For the text-containing cell, return its midpoint in [X, Y] coordinate format. 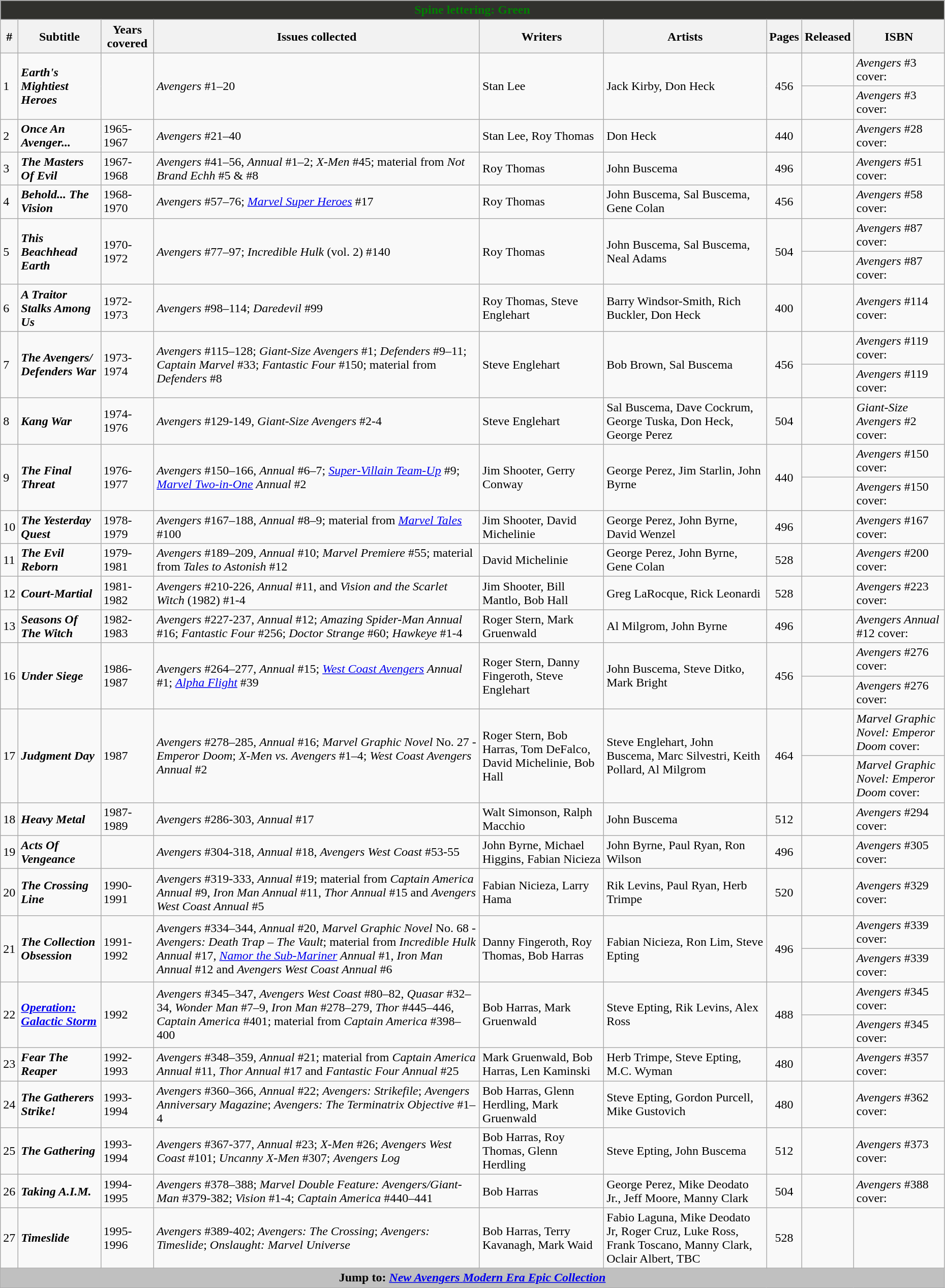
1979-1981 [127, 560]
10 [9, 527]
Avengers #98–114; Daredevil #99 [317, 308]
21 [9, 948]
Don Heck [685, 135]
Years covered [127, 37]
Sal Buscema, Dave Cockrum, George Tuska, Don Heck, George Perez [685, 421]
Subtitle [59, 37]
9 [9, 477]
John Byrne, Michael Higgins, Fabian Nicieza [541, 852]
1 [9, 86]
1968-1970 [127, 201]
The Gatherers Strike! [59, 1104]
Steve Englehart, John Buscema, Marc Silvestri, Keith Pollard, Al Milgrom [685, 756]
This Beachhead Earth [59, 251]
Avengers #357 cover: [899, 1065]
Bob Harras, Terry Kavanagh, Mark Waid [541, 1238]
18 [9, 819]
Avengers #21–40 [317, 135]
Heavy Metal [59, 819]
Giant-Size Avengers #2 cover: [899, 421]
Acts Of Vengeance [59, 852]
19 [9, 852]
1965-1967 [127, 135]
1978-1979 [127, 527]
Bob Harras, Mark Gruenwald [541, 1014]
Fear The Reaper [59, 1065]
1987-1989 [127, 819]
Bob Harras [541, 1191]
1994-1995 [127, 1191]
Herb Trimpe, Steve Epting, M.C. Wyman [685, 1065]
Avengers #389-402; Avengers: The Crossing; Avengers: Timeslide; Onslaught: Marvel Universe [317, 1238]
Avengers #77–97; Incredible Hulk (vol. 2) #140 [317, 251]
Al Milgrom, John Byrne [685, 626]
Walt Simonson, Ralph Macchio [541, 819]
Taking A.I.M. [59, 1191]
23 [9, 1065]
1992-1993 [127, 1065]
Avengers #150–166, Annual #6–7; Super-Villain Team-Up #9; Marvel Two-in-One Annual #2 [317, 477]
1982-1983 [127, 626]
25 [9, 1151]
13 [9, 626]
1973-1974 [127, 364]
20 [9, 892]
Jim Shooter, Bill Mantlo, Bob Hall [541, 593]
The Gathering [59, 1151]
Avengers #348–359, Annual #21; material from Captain America Annual #11, Thor Annual #17 and Fantastic Four Annual #25 [317, 1065]
1981-1982 [127, 593]
464 [784, 756]
Operation: Galactic Storm [59, 1014]
Avengers #367-377, Annual #23; X-Men #26; Avengers West Coast #101; Uncanny X-Men #307; Avengers Log [317, 1151]
22 [9, 1014]
Court-Martial [59, 593]
488 [784, 1014]
Jim Shooter, David Michelinie [541, 527]
Avengers #51 cover: [899, 169]
Kang War [59, 421]
Steve Epting, Gordon Purcell, Mike Gustovich [685, 1104]
Roger Stern, Bob Harras, Tom DeFalco, David Michelinie, Bob Hall [541, 756]
Avengers #167 cover: [899, 527]
Stan Lee, Roy Thomas [541, 135]
Greg LaRocque, Rick Leonardi [685, 593]
Rik Levins, Paul Ryan, Herb Trimpe [685, 892]
Avengers #373 cover: [899, 1151]
The Masters Of Evil [59, 169]
1976-1977 [127, 477]
Avengers #41–56, Annual #1–2; X-Men #45; material from Not Brand Echh #5 & #8 [317, 169]
Avengers #129-149, Giant-Size Avengers #2-4 [317, 421]
George Perez, Mike Deodato Jr., Jeff Moore, Manny Clark [685, 1191]
Avengers #278–285, Annual #16; Marvel Graphic Novel No. 27 - Emperor Doom; X-Men vs. Avengers #1–4; West Coast Avengers Annual #2 [317, 756]
1995-1996 [127, 1238]
John Buscema, Steve Ditko, Mark Bright [685, 676]
1974-1976 [127, 421]
Avengers #294 cover: [899, 819]
John Buscema, Sal Buscema, Neal Adams [685, 251]
24 [9, 1104]
1987 [127, 756]
Avengers #114 cover: [899, 308]
16 [9, 676]
4 [9, 201]
Avengers #210-226, Annual #11, and Vision and the Scarlet Witch (1982) #1-4 [317, 593]
1992 [127, 1014]
520 [784, 892]
1967-1968 [127, 169]
Bob Harras, Roy Thomas, Glenn Herdling [541, 1151]
The Final Threat [59, 477]
Fabian Nicieza, Ron Lim, Steve Epting [685, 948]
Issues collected [317, 37]
2 [9, 135]
Avengers #200 cover: [899, 560]
7 [9, 364]
Avengers #360–366, Annual #22; Avengers: Strikefile; Avengers Anniversary Magazine; Avengers: The Terminatrix Objective #1–4 [317, 1104]
Bob Harras, Glenn Herdling, Mark Gruenwald [541, 1104]
Avengers #223 cover: [899, 593]
# [9, 37]
17 [9, 756]
Writers [541, 37]
Avengers #115–128; Giant-Size Avengers #1; Defenders #9–11; Captain Marvel #33; Fantastic Four #150; material from Defenders #8 [317, 364]
Avengers #378–388; Marvel Double Feature: Avengers/Giant-Man #379-382; Vision #1-4; Captain America #440–441 [317, 1191]
George Perez, John Byrne, Gene Colan [685, 560]
Avengers #189–209, Annual #10; Marvel Premiere #55; material from Tales to Astonish #12 [317, 560]
Barry Windsor-Smith, Rich Buckler, Don Heck [685, 308]
Avengers #286-303, Annual #17 [317, 819]
Avengers #167–188, Annual #8–9; material from Marvel Tales #100 [317, 527]
A Traitor Stalks Among Us [59, 308]
11 [9, 560]
Mark Gruenwald, Bob Harras, Len Kaminski [541, 1065]
Avengers #319-333, Annual #19; material from Captain America Annual #9, Iron Man Annual #11, Thor Annual #15 and Avengers West Coast Annual #5 [317, 892]
The Crossing Line [59, 892]
1986-1987 [127, 676]
Released [828, 37]
Timeslide [59, 1238]
Avengers #57–76; Marvel Super Heroes #17 [317, 201]
Avengers #329 cover: [899, 892]
Danny Fingeroth, Roy Thomas, Bob Harras [541, 948]
Steve Epting, Rik Levins, Alex Ross [685, 1014]
Under Siege [59, 676]
8 [9, 421]
Avengers #28 cover: [899, 135]
Roy Thomas, Steve Englehart [541, 308]
The Avengers/ Defenders War [59, 364]
John Byrne, Paul Ryan, Ron Wilson [685, 852]
27 [9, 1238]
400 [784, 308]
The Evil Reborn [59, 560]
Spine lettering: Green [473, 10]
Avengers #264–277, Annual #15; West Coast Avengers Annual #1; Alpha Flight #39 [317, 676]
Avengers #304-318, Annual #18, Avengers West Coast #53-55 [317, 852]
Fabian Nicieza, Larry Hama [541, 892]
Fabio Laguna, Mike Deodato Jr, Roger Cruz, Luke Ross, Frank Toscano, Manny Clark, Oclair Albert, TBC [685, 1238]
Jump to: New Avengers Modern Era Epic Collection [473, 1278]
Avengers #227-237, Annual #12; Amazing Spider-Man Annual #16; Fantastic Four #256; Doctor Strange #60; Hawkeye #1-4 [317, 626]
John Buscema, Sal Buscema, Gene Colan [685, 201]
Roger Stern, Danny Fingeroth, Steve Englehart [541, 676]
Jim Shooter, Gerry Conway [541, 477]
Avengers #305 cover: [899, 852]
Behold... The Vision [59, 201]
Stan Lee [541, 86]
Bob Brown, Sal Buscema [685, 364]
Pages [784, 37]
Judgment Day [59, 756]
12 [9, 593]
The Yesterday Quest [59, 527]
26 [9, 1191]
ISBN [899, 37]
George Perez, John Byrne, David Wenzel [685, 527]
Once An Avenger... [59, 135]
Avengers #362 cover: [899, 1104]
1972-1973 [127, 308]
Artists [685, 37]
3 [9, 169]
Steve Epting, John Buscema [685, 1151]
1991-1992 [127, 948]
The Collection Obsession [59, 948]
Roger Stern, Mark Gruenwald [541, 626]
Avengers Annual #12 cover: [899, 626]
5 [9, 251]
Avengers #1–20 [317, 86]
George Perez, Jim Starlin, John Byrne [685, 477]
Jack Kirby, Don Heck [685, 86]
David Michelinie [541, 560]
Avengers #58 cover: [899, 201]
1990-1991 [127, 892]
Avengers #388 cover: [899, 1191]
1970-1972 [127, 251]
6 [9, 308]
Earth's Mightiest Heroes [59, 86]
Seasons Of The Witch [59, 626]
